For the text-containing cell, return its midpoint in (X, Y) coordinate format. 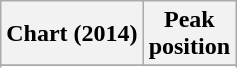
Peakposition (189, 34)
Chart (2014) (72, 34)
